Detect which cell encompasses the target text, then output its [x, y] center coordinate. 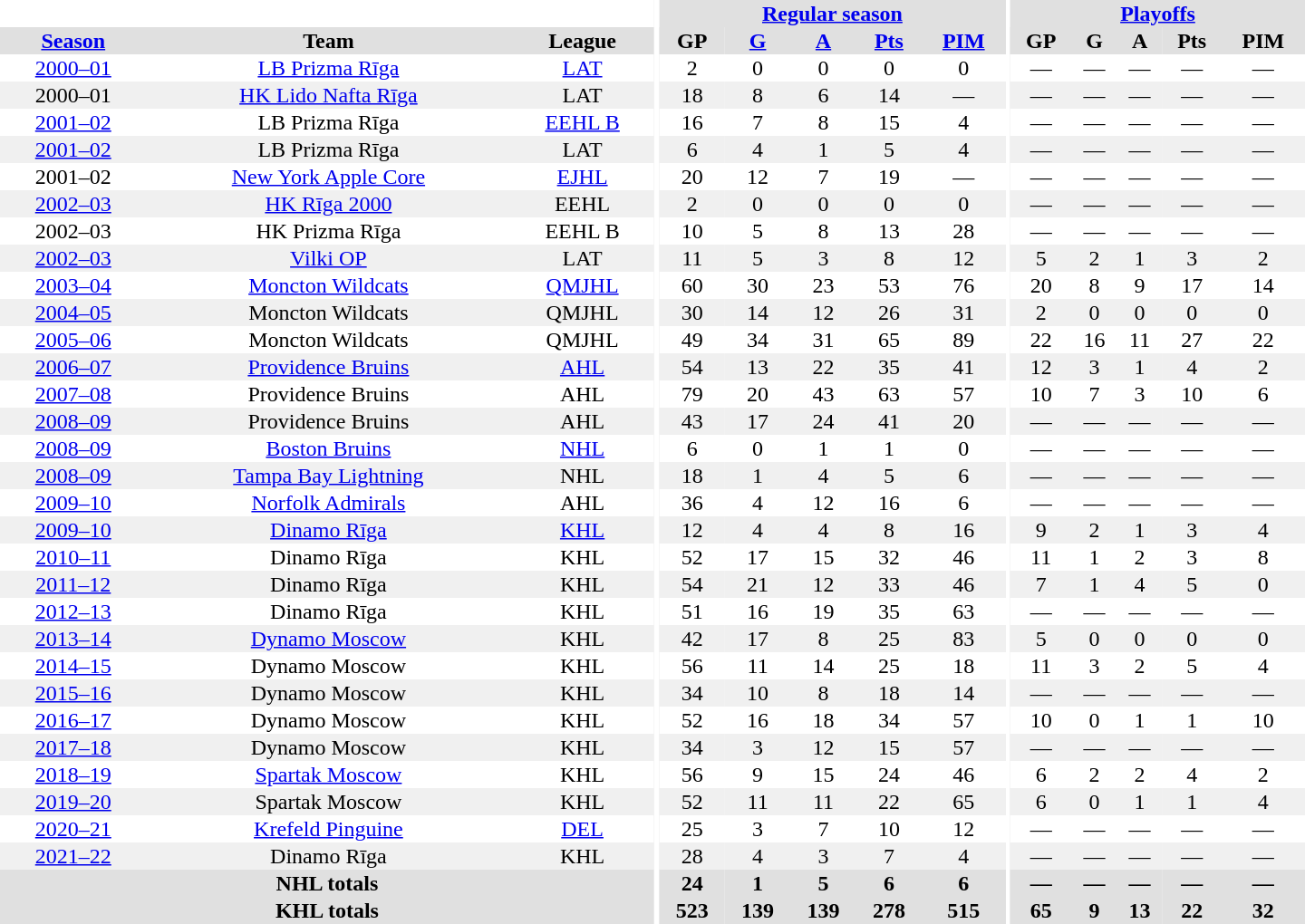
89 [963, 340]
53 [889, 285]
33 [889, 584]
Vilki OP [329, 258]
2006–07 [73, 367]
515 [963, 910]
2012–13 [73, 611]
23 [823, 285]
2020–21 [73, 829]
2016–17 [73, 720]
60 [691, 285]
2015–16 [73, 693]
278 [889, 910]
36 [691, 503]
Krefeld Pinguine [329, 829]
Tampa Bay Lightning [329, 476]
Playoffs [1158, 14]
26 [889, 313]
DEL [582, 829]
Norfolk Admirals [329, 503]
Team [329, 41]
76 [963, 285]
2003–04 [73, 285]
League [582, 41]
2019–20 [73, 802]
21 [758, 584]
HK Rīga 2000 [329, 204]
83 [963, 639]
42 [691, 639]
79 [691, 394]
EJHL [582, 177]
2010–11 [73, 557]
2017–18 [73, 747]
EEHL [582, 204]
Boston Bruins [329, 448]
2005–06 [73, 340]
2018–19 [73, 775]
Regular season [832, 14]
2014–15 [73, 666]
2011–12 [73, 584]
KHL totals [327, 910]
523 [691, 910]
HK Prizma Rīga [329, 231]
27 [1193, 340]
2021–22 [73, 856]
2007–08 [73, 394]
HK Lido Nafta Rīga [329, 95]
New York Apple Core [329, 177]
Season [73, 41]
NHL totals [327, 883]
51 [691, 611]
2013–14 [73, 639]
49 [691, 340]
2004–05 [73, 313]
